Find where the given text appears and provide that cell's center as [x, y] coordinate. 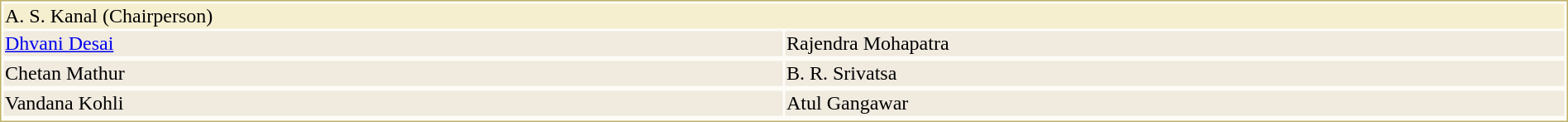
Vandana Kohli [393, 104]
B. R. Srivatsa [1175, 74]
Rajendra Mohapatra [1175, 44]
Chetan Mathur [393, 74]
Dhvani Desai [393, 44]
Atul Gangawar [1175, 104]
A. S. Kanal (Chairperson) [784, 16]
